Extract the (x, y) coordinate from the center of the cell holding the provided text.  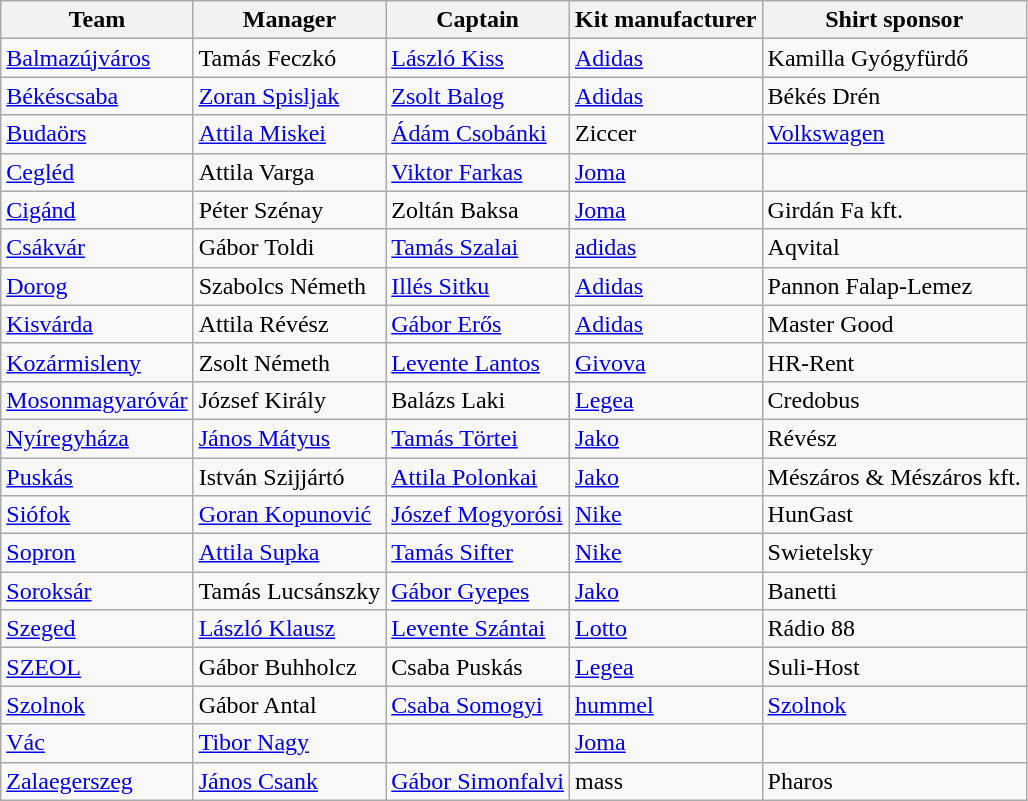
Zsolt Balog (478, 96)
Zsolt Németh (290, 362)
Credobus (894, 400)
Kozármisleny (97, 362)
László Klausz (290, 629)
Captain (478, 20)
Banetti (894, 591)
Szeged (97, 629)
Shirt sponsor (894, 20)
Attila Révész (290, 324)
Givova (666, 362)
Levente Lantos (478, 362)
Péter Szénay (290, 210)
István Szijjártó (290, 477)
Zalaegerszeg (97, 781)
Tamás Sifter (478, 553)
hummel (666, 705)
Nyíregyháza (97, 438)
mass (666, 781)
Jószef Mogyorósi (478, 515)
Balmazújváros (97, 58)
Volkswagen (894, 134)
Dorog (97, 286)
Aqvital (894, 248)
Siófok (97, 515)
Kit manufacturer (666, 20)
Viktor Farkas (478, 172)
Cigánd (97, 210)
Tamás Szalai (478, 248)
Attila Miskei (290, 134)
Levente Szántai (478, 629)
HR-Rent (894, 362)
Vác (97, 743)
Gábor Simonfalvi (478, 781)
Puskás (97, 477)
Szabolcs Németh (290, 286)
Zoran Spisljak (290, 96)
Attila Supka (290, 553)
Tamás Lucsánszky (290, 591)
Mészáros & Mészáros kft. (894, 477)
Balázs Laki (478, 400)
Team (97, 20)
Suli-Host (894, 667)
László Kiss (478, 58)
Manager (290, 20)
Mosonmagyaróvár (97, 400)
Gábor Toldi (290, 248)
János Mátyus (290, 438)
Sopron (97, 553)
Békés Drén (894, 96)
Zoltán Baksa (478, 210)
Kisvárda (97, 324)
HunGast (894, 515)
Pharos (894, 781)
Gábor Buhholcz (290, 667)
Tamás Törtei (478, 438)
Kamilla Gyógyfürdő (894, 58)
Swietelsky (894, 553)
Békéscsaba (97, 96)
Soroksár (97, 591)
Illés Sitku (478, 286)
Tamás Feczkó (290, 58)
Pannon Falap-Lemez (894, 286)
Csaba Somogyi (478, 705)
Révész (894, 438)
Lotto (666, 629)
Gábor Antal (290, 705)
Ziccer (666, 134)
Girdán Fa kft. (894, 210)
Rádio 88 (894, 629)
SZEOL (97, 667)
Goran Kopunović (290, 515)
Csaba Puskás (478, 667)
József Király (290, 400)
Attila Polonkai (478, 477)
János Csank (290, 781)
Csákvár (97, 248)
Ádám Csobánki (478, 134)
adidas (666, 248)
Tibor Nagy (290, 743)
Attila Varga (290, 172)
Budaörs (97, 134)
Gábor Erős (478, 324)
Master Good (894, 324)
Gábor Gyepes (478, 591)
Cegléd (97, 172)
